Determine the [X, Y] coordinate at the center of the cell enclosing the given text.  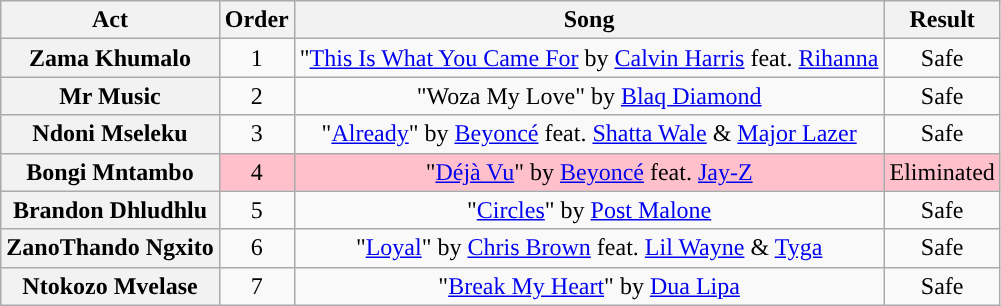
"Woza My Love" by Blaq Diamond [589, 96]
Act [110, 20]
6 [256, 248]
"Break My Heart" by Dua Lipa [589, 286]
Mr Music [110, 96]
"Circles" by Post Malone [589, 210]
Ntokozo Mvelase [110, 286]
Order [256, 20]
Zama Khumalo [110, 58]
ZanoThando Ngxito [110, 248]
1 [256, 58]
2 [256, 96]
4 [256, 172]
Ndoni Mseleku [110, 134]
5 [256, 210]
Song [589, 20]
Bongi Mntambo [110, 172]
"This Is What You Came For by Calvin Harris feat. Rihanna [589, 58]
Result [942, 20]
3 [256, 134]
"Déjà Vu" by Beyoncé feat. Jay-Z [589, 172]
7 [256, 286]
Eliminated [942, 172]
Brandon Dhludhlu [110, 210]
"Already" by Beyoncé feat. Shatta Wale & Major Lazer [589, 134]
"Loyal" by Chris Brown feat. Lil Wayne & Tyga [589, 248]
